Provide the [X, Y] coordinate of the cell's center where the given text is located.  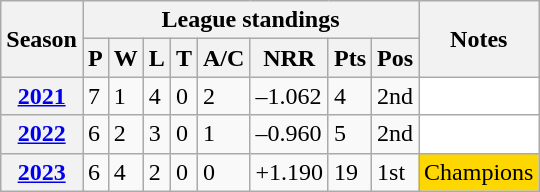
A/C [223, 58]
2023 [42, 172]
W [126, 58]
NRR [290, 58]
P [95, 58]
19 [350, 172]
2022 [42, 134]
Pts [350, 58]
Season [42, 39]
5 [350, 134]
–1.062 [290, 96]
7 [95, 96]
+1.190 [290, 172]
2021 [42, 96]
1st [396, 172]
L [156, 58]
League standings [250, 20]
Champions [479, 172]
–0.960 [290, 134]
3 [156, 134]
Notes [479, 39]
T [184, 58]
Pos [396, 58]
